Determine the (x, y) coordinate at the center of the cell enclosing the given text.  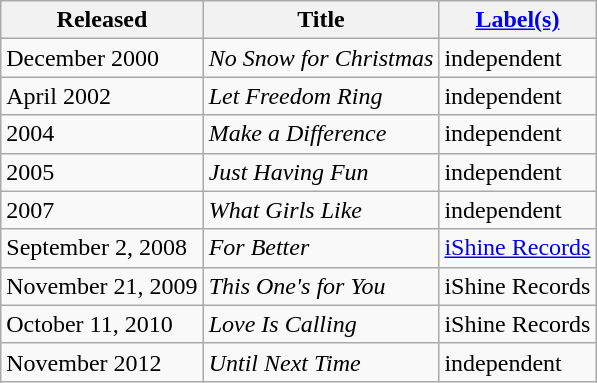
December 2000 (102, 58)
Title (321, 20)
Released (102, 20)
2005 (102, 172)
For Better (321, 248)
2004 (102, 134)
Let Freedom Ring (321, 96)
November 2012 (102, 362)
Until Next Time (321, 362)
Love Is Calling (321, 324)
April 2002 (102, 96)
October 11, 2010 (102, 324)
This One's for You (321, 286)
What Girls Like (321, 210)
September 2, 2008 (102, 248)
No Snow for Christmas (321, 58)
Label(s) (518, 20)
November 21, 2009 (102, 286)
2007 (102, 210)
Make a Difference (321, 134)
Just Having Fun (321, 172)
